Capture the cell that displays the provided text and extract its [x, y] central coordinate. 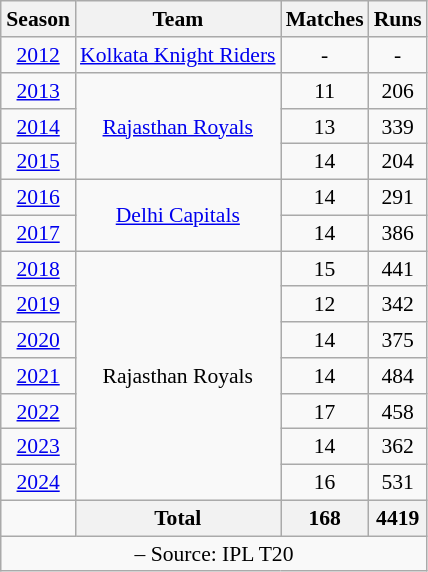
Team [178, 19]
458 [398, 411]
2016 [38, 197]
2013 [38, 91]
2015 [38, 162]
375 [398, 340]
342 [398, 304]
17 [325, 411]
2023 [38, 447]
2018 [38, 269]
2014 [38, 126]
Total [178, 518]
4419 [398, 518]
Runs [398, 19]
Season [38, 19]
204 [398, 162]
16 [325, 482]
Delhi Capitals [178, 214]
2020 [38, 340]
441 [398, 269]
Matches [325, 19]
11 [325, 91]
2022 [38, 411]
13 [325, 126]
339 [398, 126]
Kolkata Knight Riders [178, 55]
484 [398, 376]
2024 [38, 482]
– Source: IPL T20 [214, 554]
362 [398, 447]
168 [325, 518]
2012 [38, 55]
2017 [38, 233]
2019 [38, 304]
12 [325, 304]
2021 [38, 376]
291 [398, 197]
206 [398, 91]
386 [398, 233]
15 [325, 269]
531 [398, 482]
